Capture the cell that displays the provided text and extract its (X, Y) central coordinate. 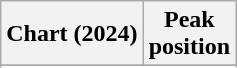
Chart (2024) (72, 34)
Peakposition (189, 34)
